Identify which cell holds the provided text, then report its [x, y] central coordinate. 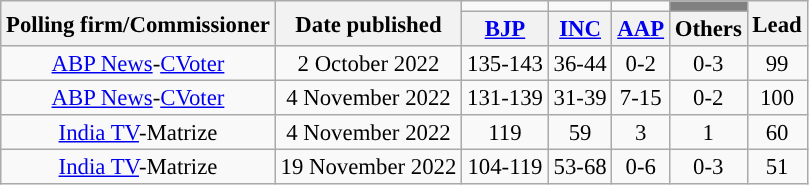
31-39 [580, 98]
0-6 [640, 168]
51 [777, 168]
36-44 [580, 64]
131-139 [506, 98]
INC [580, 30]
3 [640, 132]
7-15 [640, 98]
99 [777, 64]
Polling firm/Commissioner [138, 24]
19 November 2022 [368, 168]
53-68 [580, 168]
104-119 [506, 168]
Date published [368, 24]
Lead [777, 24]
135-143 [506, 64]
100 [777, 98]
119 [506, 132]
2 October 2022 [368, 64]
Others [708, 30]
1 [708, 132]
59 [580, 132]
AAP [640, 30]
60 [777, 132]
BJP [506, 30]
